From the cell containing the given text, extract its center point as [X, Y] coordinate. 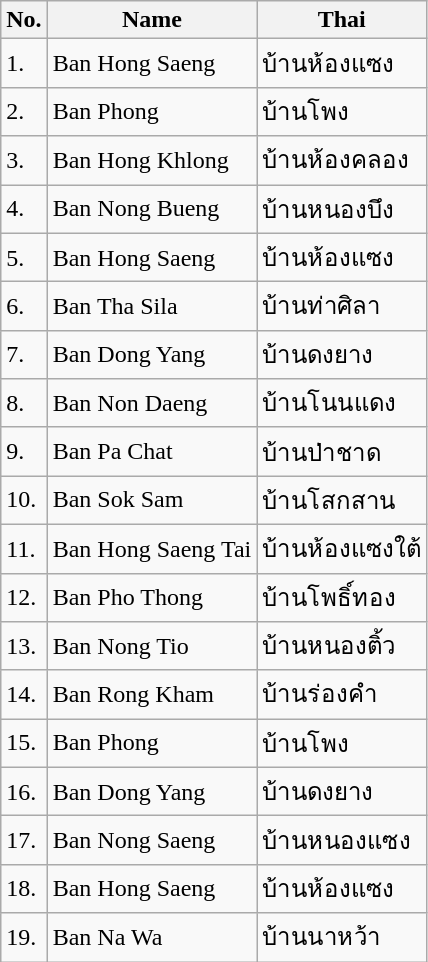
9. [24, 452]
บ้านหนองติ้ว [342, 646]
Ban Na Wa [152, 938]
4. [24, 208]
บ้านหนองแซง [342, 840]
3. [24, 160]
บ้านโสกสาน [342, 500]
No. [24, 20]
Ban Nong Saeng [152, 840]
Ban Hong Saeng Tai [152, 548]
Ban Sok Sam [152, 500]
บ้านหนองบึง [342, 208]
6. [24, 306]
19. [24, 938]
Ban Rong Kham [152, 694]
17. [24, 840]
บ้านร่องคำ [342, 694]
16. [24, 792]
1. [24, 64]
Thai [342, 20]
บ้านโนนแดง [342, 404]
Ban Tha Sila [152, 306]
Ban Hong Khlong [152, 160]
Ban Pa Chat [152, 452]
บ้านท่าศิลา [342, 306]
Ban Non Daeng [152, 404]
14. [24, 694]
บ้านโพธิ์ทอง [342, 598]
11. [24, 548]
2. [24, 112]
Ban Pho Thong [152, 598]
Ban Nong Bueng [152, 208]
Name [152, 20]
15. [24, 744]
5. [24, 258]
Ban Nong Tio [152, 646]
บ้านป่าชาด [342, 452]
12. [24, 598]
บ้านห้องแซงใต้ [342, 548]
7. [24, 354]
13. [24, 646]
8. [24, 404]
18. [24, 888]
10. [24, 500]
บ้านนาหว้า [342, 938]
บ้านห้องคลอง [342, 160]
